Identify which cell holds the provided text, then report its (X, Y) central coordinate. 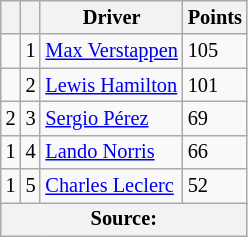
Driver (111, 17)
Sergio Pérez (111, 118)
66 (215, 152)
Source: (124, 219)
Max Verstappen (111, 51)
69 (215, 118)
Lewis Hamilton (111, 85)
105 (215, 51)
Points (215, 17)
101 (215, 85)
52 (215, 186)
Charles Leclerc (111, 186)
4 (31, 152)
5 (31, 186)
Lando Norris (111, 152)
3 (31, 118)
